Detect which cell encompasses the target text, then output its [X, Y] center coordinate. 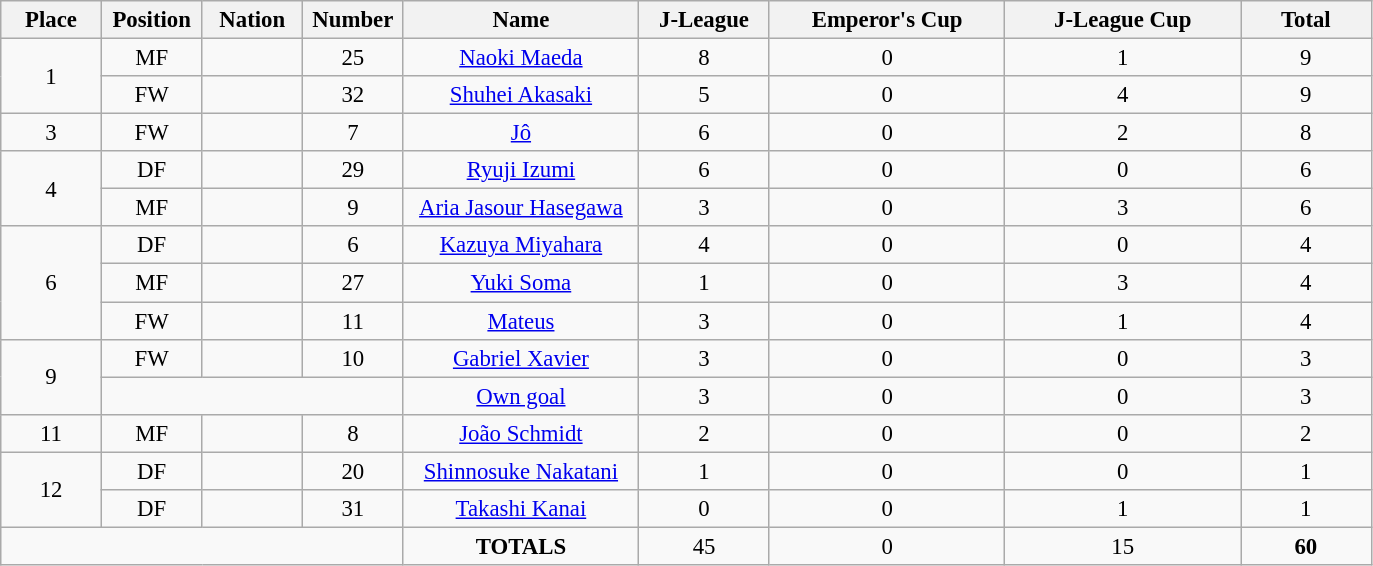
Shuhei Akasaki [521, 95]
João Schmidt [521, 433]
Mateus [521, 321]
32 [354, 95]
Naoki Maeda [521, 58]
15 [1123, 546]
Name [521, 20]
20 [354, 471]
27 [354, 283]
Kazuya Miyahara [521, 245]
Takashi Kanai [521, 509]
Shinnosuke Nakatani [521, 471]
5 [704, 95]
31 [354, 509]
J-League Cup [1123, 20]
Jô [521, 133]
Own goal [521, 396]
Gabriel Xavier [521, 358]
Number [354, 20]
Total [1306, 20]
TOTALS [521, 546]
Place [52, 20]
Yuki Soma [521, 283]
Emperor's Cup [887, 20]
Ryuji Izumi [521, 170]
60 [1306, 546]
7 [354, 133]
12 [52, 490]
25 [354, 58]
Nation [252, 20]
45 [704, 546]
10 [354, 358]
Position [152, 20]
J-League [704, 20]
29 [354, 170]
Aria Jasour Hasegawa [521, 208]
